Locate the cell with the specified text and output its [X, Y] center coordinate. 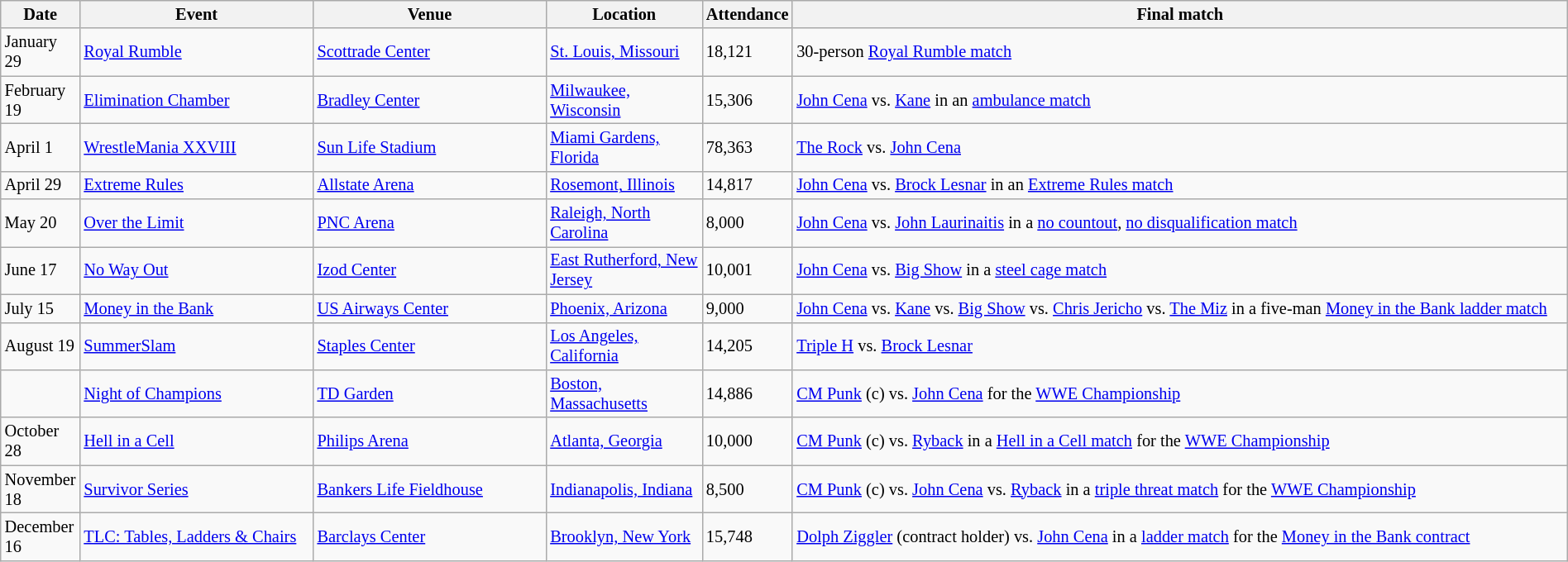
June 17 [41, 270]
Barclays Center [430, 536]
Date [41, 14]
August 19 [41, 346]
Indianapolis, Indiana [624, 489]
Venue [430, 14]
Location [624, 14]
78,363 [748, 147]
John Cena vs. John Laurinaitis in a no countout, no disqualification match [1179, 223]
Phoenix, Arizona [624, 308]
Extreme Rules [196, 185]
10,000 [748, 441]
April 1 [41, 147]
John Cena vs. Big Show in a steel cage match [1179, 270]
January 29 [41, 52]
Brooklyn, New York [624, 536]
Survivor Series [196, 489]
Rosemont, Illinois [624, 185]
February 19 [41, 100]
10,001 [748, 270]
Night of Champions [196, 393]
8,500 [748, 489]
Sun Life Stadium [430, 147]
Over the Limit [196, 223]
No Way Out [196, 270]
St. Louis, Missouri [624, 52]
Atlanta, Georgia [624, 441]
John Cena vs. Kane in an ambulance match [1179, 100]
14,205 [748, 346]
15,306 [748, 100]
Final match [1179, 14]
PNC Arena [430, 223]
14,886 [748, 393]
Triple H vs. Brock Lesnar [1179, 346]
Money in the Bank [196, 308]
Scottrade Center [430, 52]
CM Punk (c) vs. John Cena vs. Ryback in a triple threat match for the WWE Championship [1179, 489]
Raleigh, North Carolina [624, 223]
Hell in a Cell [196, 441]
18,121 [748, 52]
Attendance [748, 14]
Royal Rumble [196, 52]
Allstate Arena [430, 185]
14,817 [748, 185]
30-person Royal Rumble match [1179, 52]
WrestleMania XXVIII [196, 147]
April 29 [41, 185]
8,000 [748, 223]
Los Angeles, California [624, 346]
US Airways Center [430, 308]
East Rutherford, New Jersey [624, 270]
Boston, Massachusetts [624, 393]
Philips Arena [430, 441]
Dolph Ziggler (contract holder) vs. John Cena in a ladder match for the Money in the Bank contract [1179, 536]
CM Punk (c) vs. Ryback in a Hell in a Cell match for the WWE Championship [1179, 441]
Event [196, 14]
CM Punk (c) vs. John Cena for the WWE Championship [1179, 393]
The Rock vs. John Cena [1179, 147]
15,748 [748, 536]
9,000 [748, 308]
Staples Center [430, 346]
TD Garden [430, 393]
July 15 [41, 308]
October 28 [41, 441]
John Cena vs. Kane vs. Big Show vs. Chris Jericho vs. The Miz in a five-man Money in the Bank ladder match [1179, 308]
May 20 [41, 223]
SummerSlam [196, 346]
Milwaukee, Wisconsin [624, 100]
Elimination Chamber [196, 100]
Izod Center [430, 270]
John Cena vs. Brock Lesnar in an Extreme Rules match [1179, 185]
Bradley Center [430, 100]
TLC: Tables, Ladders & Chairs [196, 536]
November 18 [41, 489]
Miami Gardens, Florida [624, 147]
Bankers Life Fieldhouse [430, 489]
December 16 [41, 536]
